Identify which cell holds the provided text, then report its (X, Y) central coordinate. 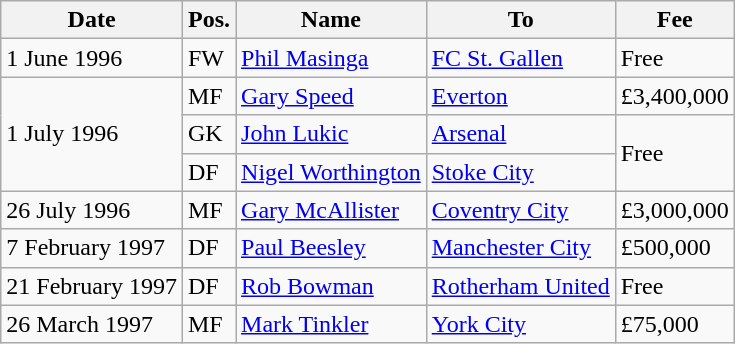
26 March 1997 (92, 324)
To (520, 20)
£3,400,000 (674, 96)
York City (520, 324)
21 February 1997 (92, 286)
Pos. (208, 20)
Name (332, 20)
Coventry City (520, 210)
Stoke City (520, 172)
£75,000 (674, 324)
GK (208, 134)
Rob Bowman (332, 286)
7 February 1997 (92, 248)
1 July 1996 (92, 134)
£500,000 (674, 248)
Fee (674, 20)
Rotherham United (520, 286)
John Lukic (332, 134)
Gary McAllister (332, 210)
Date (92, 20)
Paul Beesley (332, 248)
Gary Speed (332, 96)
Mark Tinkler (332, 324)
Nigel Worthington (332, 172)
Manchester City (520, 248)
FW (208, 58)
26 July 1996 (92, 210)
Phil Masinga (332, 58)
£3,000,000 (674, 210)
1 June 1996 (92, 58)
Arsenal (520, 134)
FC St. Gallen (520, 58)
Everton (520, 96)
